Find where the given text appears and provide that cell's center as (x, y) coordinate. 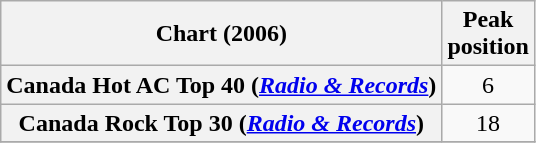
18 (488, 123)
6 (488, 85)
Canada Rock Top 30 (Radio & Records) (222, 123)
Chart (2006) (222, 34)
Peakposition (488, 34)
Canada Hot AC Top 40 (Radio & Records) (222, 85)
